Scan for the cell matching the given text and deliver its (x, y) coordinate at center. 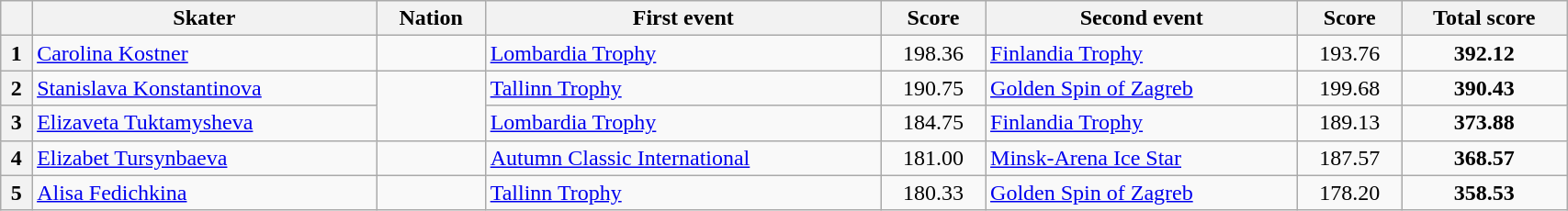
First event (683, 18)
190.75 (933, 88)
181.00 (933, 158)
189.13 (1350, 123)
373.88 (1484, 123)
3 (17, 123)
Total score (1484, 18)
1 (17, 53)
Second event (1142, 18)
184.75 (933, 123)
Stanislava Konstantinova (204, 88)
187.57 (1350, 158)
178.20 (1350, 193)
198.36 (933, 53)
199.68 (1350, 88)
Elizaveta Tuktamysheva (204, 123)
180.33 (933, 193)
Elizabet Tursynbaeva (204, 158)
Minsk-Arena Ice Star (1142, 158)
2 (17, 88)
Skater (204, 18)
193.76 (1350, 53)
392.12 (1484, 53)
Carolina Kostner (204, 53)
4 (17, 158)
Autumn Classic International (683, 158)
368.57 (1484, 158)
Alisa Fedichkina (204, 193)
358.53 (1484, 193)
Nation (431, 18)
390.43 (1484, 88)
5 (17, 193)
